Pinpoint the cell where the given text exists, returning its [X, Y] midpoint coordinate. 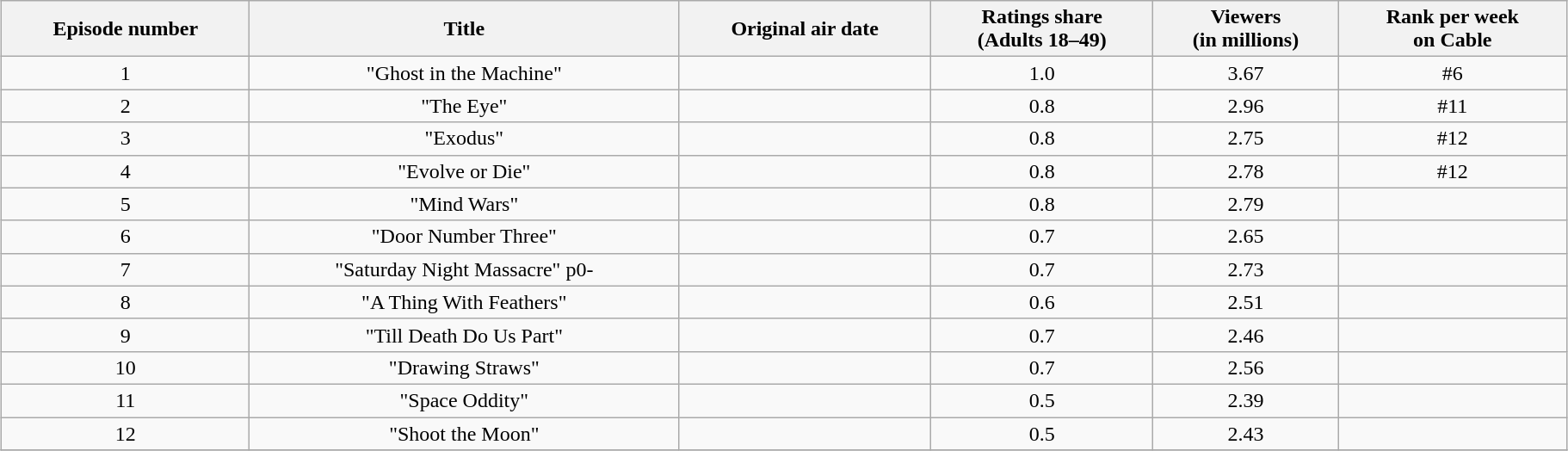
"Mind Wars" [465, 204]
2.65 [1246, 237]
Rank per weekon Cable [1453, 29]
#6 [1453, 73]
1 [126, 73]
0.6 [1042, 302]
"Evolve or Die" [465, 171]
"Door Number Three" [465, 237]
2.39 [1246, 400]
10 [126, 368]
8 [126, 302]
"The Eye" [465, 106]
2.51 [1246, 302]
"Shoot the Moon" [465, 433]
2 [126, 106]
4 [126, 171]
2.43 [1246, 433]
"Drawing Straws" [465, 368]
"Till Death Do Us Part" [465, 335]
1.0 [1042, 73]
9 [126, 335]
3 [126, 139]
2.73 [1246, 269]
"A Thing With Feathers" [465, 302]
"Ghost in the Machine" [465, 73]
Ratings share(Adults 18–49) [1042, 29]
2.96 [1246, 106]
7 [126, 269]
2.79 [1246, 204]
Viewers(in millions) [1246, 29]
2.56 [1246, 368]
12 [126, 433]
3.67 [1246, 73]
Original air date [806, 29]
11 [126, 400]
6 [126, 237]
#11 [1453, 106]
"Exodus" [465, 139]
2.78 [1246, 171]
"Saturday Night Massacre" p0- [465, 269]
"Space Oddity" [465, 400]
Title [465, 29]
2.75 [1246, 139]
5 [126, 204]
Episode number [126, 29]
2.46 [1246, 335]
